Locate the cell with the specified text and output its (X, Y) center coordinate. 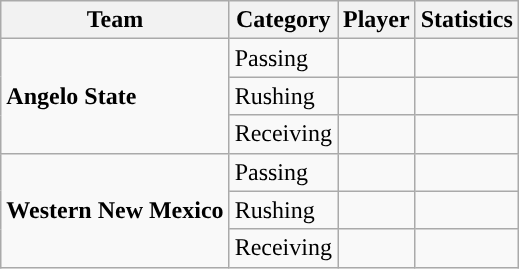
Player (377, 20)
Angelo State (115, 96)
Team (115, 20)
Western New Mexico (115, 210)
Category (283, 20)
Statistics (466, 20)
